Identify which cell holds the provided text, then report its (X, Y) central coordinate. 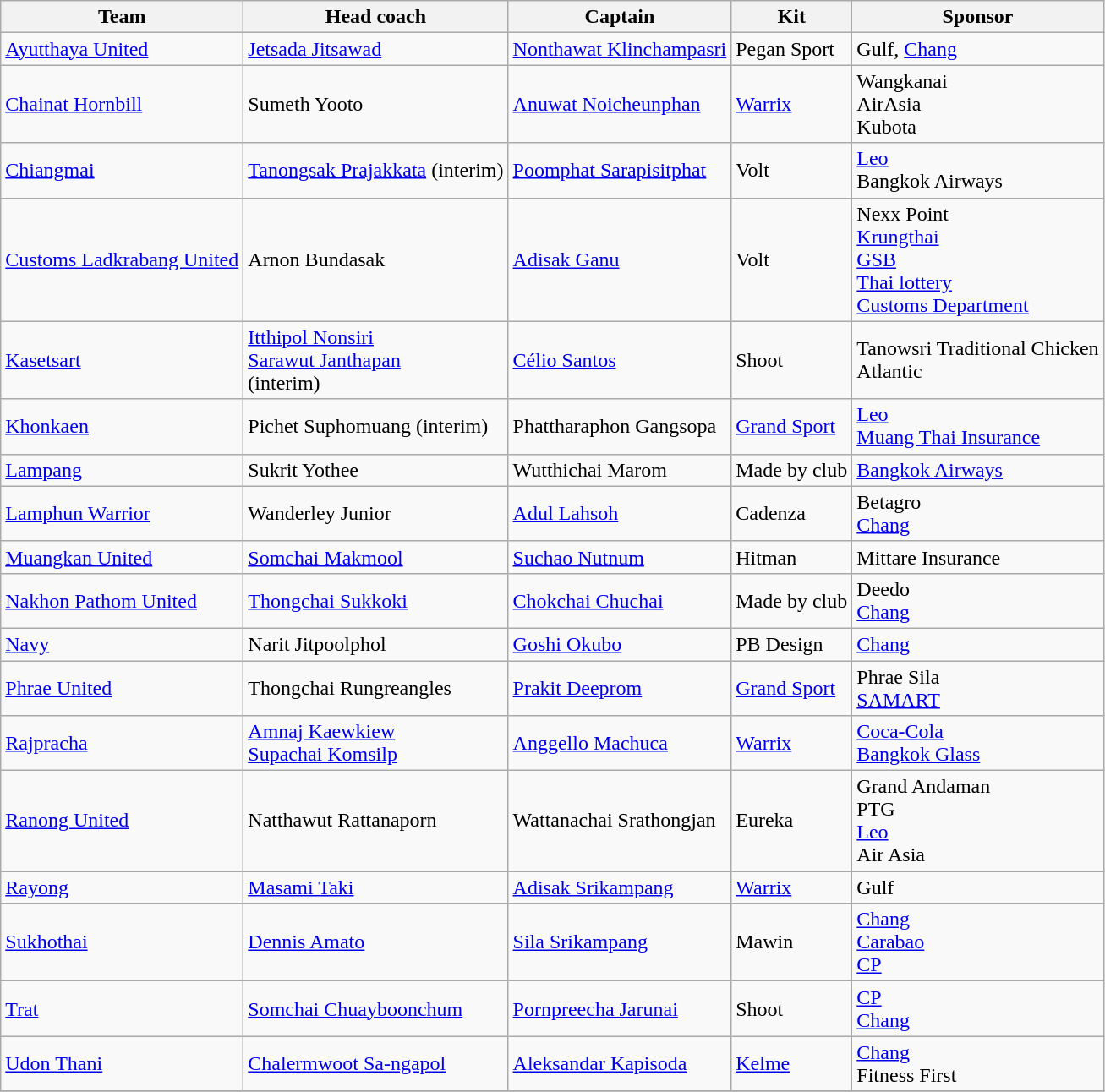
Poomphat Sarapisitphat (620, 171)
Mittare Insurance (977, 557)
Wattanachai Srathongjan (620, 822)
Phrae SilaSAMART (977, 688)
Amnaj Kaewkiew Supachai Komsilp (375, 744)
Gulf, Chang (977, 49)
Cadenza (791, 514)
Chang (977, 644)
Adisak Srikampang (620, 887)
Chokchai Chuchai (620, 600)
Deedo Chang (977, 600)
Betagro Chang (977, 514)
Sila Srikampang (620, 942)
Lampang (122, 470)
Chainat Hornbill (122, 104)
Kasetsart (122, 360)
Hitman (791, 557)
Jetsada Jitsawad (375, 49)
Kelme (791, 1063)
Adul Lahsoh (620, 514)
Team (122, 17)
Masami Taki (375, 887)
Udon Thani (122, 1063)
Narit Jitpoolphol (375, 644)
Bangkok Airways (977, 470)
Sponsor (977, 17)
Rajpracha (122, 744)
Phrae United (122, 688)
Ranong United (122, 822)
Chalermwoot Sa-ngapol (375, 1063)
ChangCarabaoCP (977, 942)
Ayutthaya United (122, 49)
Rayong (122, 887)
Navy (122, 644)
Pichet Suphomuang (interim) (375, 426)
Thongchai Rungreangles (375, 688)
Nakhon Pathom United (122, 600)
Khonkaen (122, 426)
Aleksandar Kapisoda (620, 1063)
Somchai Chuayboonchum (375, 1009)
Itthipol Nonsiri Sarawut Janthapan(interim) (375, 360)
Kit (791, 17)
Natthawut Rattanaporn (375, 822)
Eureka (791, 822)
Nexx PointKrungthaiGSBThai lotteryCustoms Department (977, 259)
Adisak Ganu (620, 259)
Coca-ColaBangkok Glass (977, 744)
WangkanaiAirAsiaKubota (977, 104)
ChangFitness First (977, 1063)
Arnon Bundasak (375, 259)
Sumeth Yooto (375, 104)
Célio Santos (620, 360)
Lamphun Warrior (122, 514)
Captain (620, 17)
Leo Muang Thai Insurance (977, 426)
LeoBangkok Airways (977, 171)
Anggello Machuca (620, 744)
Anuwat Noicheunphan (620, 104)
Mawin (791, 942)
Suchao Nutnum (620, 557)
Sukhothai (122, 942)
Phattharaphon Gangsopa (620, 426)
Grand AndamanPTGLeo Air Asia (977, 822)
Customs Ladkrabang United (122, 259)
PB Design (791, 644)
Pornpreecha Jarunai (620, 1009)
Wanderley Junior (375, 514)
Tanongsak Prajakkata (interim) (375, 171)
Gulf (977, 887)
Goshi Okubo (620, 644)
Pegan Sport (791, 49)
Wutthichai Marom (620, 470)
Chiangmai (122, 171)
Prakit Deeprom (620, 688)
Nonthawat Klinchampasri (620, 49)
Somchai Makmool (375, 557)
Muangkan United (122, 557)
Sukrit Yothee (375, 470)
Trat (122, 1009)
CPChang (977, 1009)
Thongchai Sukkoki (375, 600)
Head coach (375, 17)
Dennis Amato (375, 942)
Tanowsri Traditional ChickenAtlantic (977, 360)
